Determine the (X, Y) coordinate at the center of the cell enclosing the given text.  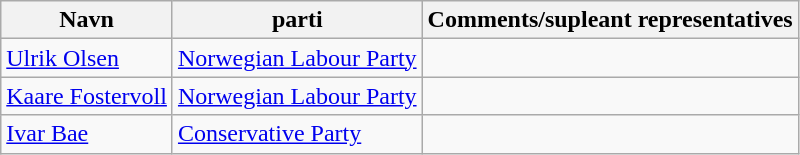
parti (297, 20)
Navn (87, 20)
Kaare Fostervoll (87, 96)
Ivar Bae (87, 134)
Conservative Party (297, 134)
Comments/supleant representatives (610, 20)
Ulrik Olsen (87, 58)
